Pinpoint the cell where the given text exists, returning its [x, y] midpoint coordinate. 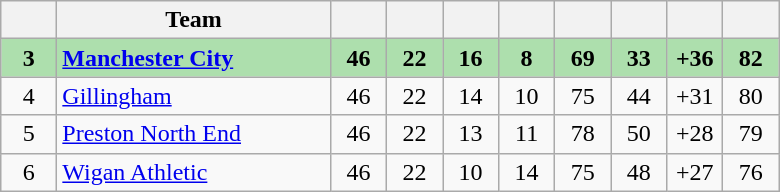
Wigan Athletic [194, 172]
+27 [695, 172]
80 [751, 96]
50 [639, 134]
82 [751, 58]
44 [639, 96]
Gillingham [194, 96]
69 [583, 58]
6 [29, 172]
13 [470, 134]
11 [527, 134]
4 [29, 96]
79 [751, 134]
8 [527, 58]
78 [583, 134]
3 [29, 58]
+36 [695, 58]
+28 [695, 134]
76 [751, 172]
Manchester City [194, 58]
48 [639, 172]
33 [639, 58]
5 [29, 134]
+31 [695, 96]
Team [194, 20]
Preston North End [194, 134]
16 [470, 58]
